For the text-containing cell, return its midpoint in [x, y] coordinate format. 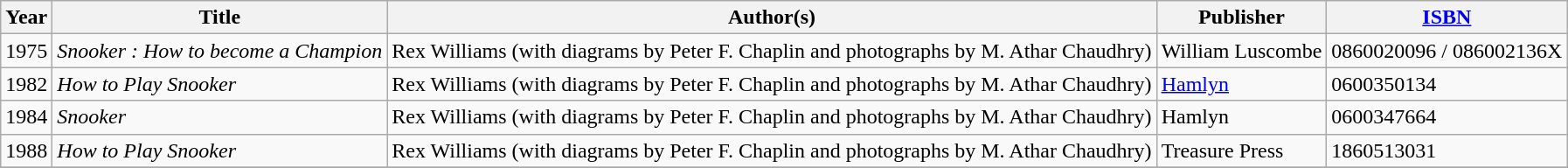
1988 [26, 150]
Author(s) [772, 17]
Snooker : How to become a Champion [220, 51]
1982 [26, 84]
William Luscombe [1241, 51]
ISBN [1447, 17]
Publisher [1241, 17]
1984 [26, 117]
1975 [26, 51]
Snooker [220, 117]
Treasure Press [1241, 150]
Year [26, 17]
0860020096 / 086002136X [1447, 51]
Title [220, 17]
0600347664 [1447, 117]
1860513031 [1447, 150]
0600350134 [1447, 84]
